From the cell containing the given text, extract its center point as (x, y) coordinate. 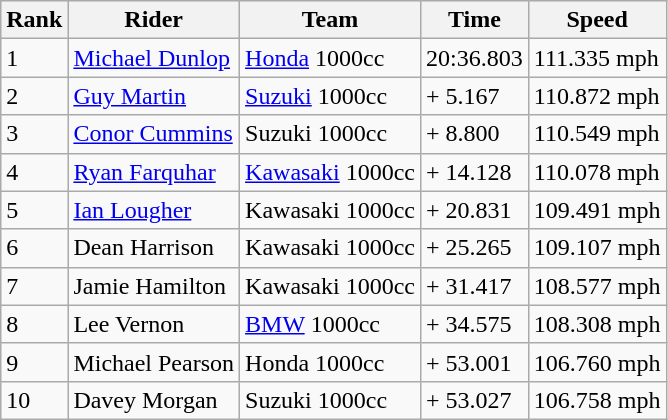
6 (34, 248)
Conor Cummins (154, 134)
Rank (34, 20)
111.335 mph (597, 58)
Michael Pearson (154, 362)
+ 8.800 (475, 134)
Time (475, 20)
Jamie Hamilton (154, 286)
110.872 mph (597, 96)
2 (34, 96)
Team (330, 20)
+ 31.417 (475, 286)
5 (34, 210)
Rider (154, 20)
+ 20.831 (475, 210)
Michael Dunlop (154, 58)
Ian Lougher (154, 210)
110.078 mph (597, 172)
3 (34, 134)
+ 5.167 (475, 96)
+ 53.027 (475, 400)
1 (34, 58)
+ 53.001 (475, 362)
Ryan Farquhar (154, 172)
7 (34, 286)
4 (34, 172)
8 (34, 324)
10 (34, 400)
109.107 mph (597, 248)
106.760 mph (597, 362)
+ 14.128 (475, 172)
Guy Martin (154, 96)
+ 25.265 (475, 248)
Lee Vernon (154, 324)
BMW 1000cc (330, 324)
109.491 mph (597, 210)
+ 34.575 (475, 324)
106.758 mph (597, 400)
20:36.803 (475, 58)
Dean Harrison (154, 248)
108.577 mph (597, 286)
Speed (597, 20)
9 (34, 362)
108.308 mph (597, 324)
Davey Morgan (154, 400)
110.549 mph (597, 134)
